Pinpoint the cell where the given text exists, returning its [x, y] midpoint coordinate. 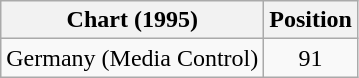
Germany (Media Control) [132, 58]
91 [311, 58]
Chart (1995) [132, 20]
Position [311, 20]
